Identify which cell holds the provided text, then report its (X, Y) central coordinate. 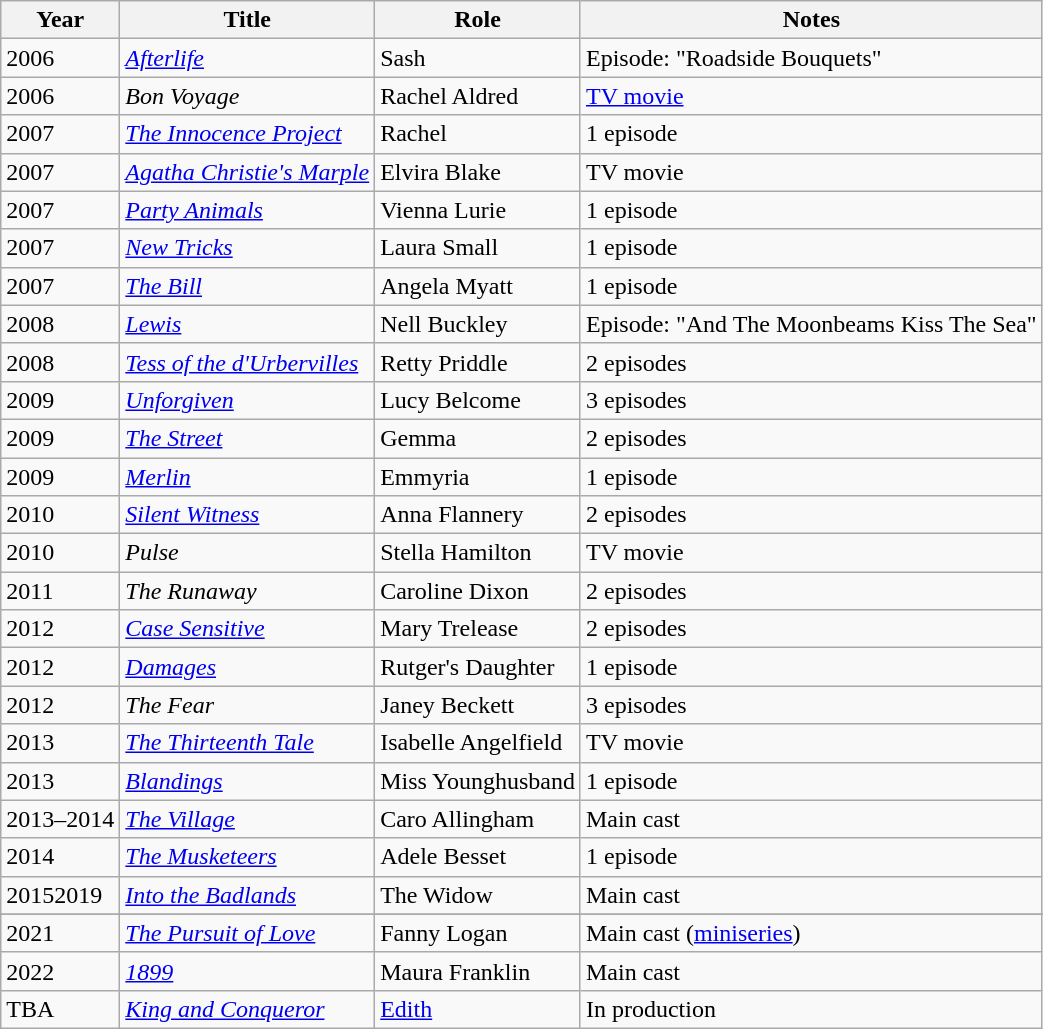
2021 (60, 933)
Retty Priddle (478, 362)
Case Sensitive (248, 629)
Stella Hamilton (478, 553)
Tess of the d'Urbervilles (248, 362)
The Street (248, 438)
King and Conqueror (248, 1009)
Angela Myatt (478, 286)
2014 (60, 857)
The Pursuit of Love (248, 933)
Rachel (478, 134)
2022 (60, 971)
The Runaway (248, 591)
Blandings (248, 781)
The Innocence Project (248, 134)
Anna Flannery (478, 515)
Maura Franklin (478, 971)
2011 (60, 591)
20152019 (60, 895)
Nell Buckley (478, 324)
Rachel Aldred (478, 96)
Mary Trelease (478, 629)
Silent Witness (248, 515)
Notes (811, 20)
Afterlife (248, 58)
Lewis (248, 324)
Caro Allingham (478, 819)
1899 (248, 971)
Bon Voyage (248, 96)
Year (60, 20)
Elvira Blake (478, 172)
Into the Badlands (248, 895)
Lucy Belcome (478, 400)
Vienna Lurie (478, 210)
The Bill (248, 286)
In production (811, 1009)
Isabelle Angelfield (478, 743)
Janey Beckett (478, 705)
Caroline Dixon (478, 591)
Rutger's Daughter (478, 667)
Emmyria (478, 477)
Agatha Christie's Marple (248, 172)
The Thirteenth Tale (248, 743)
Adele Besset (478, 857)
Merlin (248, 477)
Edith (478, 1009)
Title (248, 20)
The Fear (248, 705)
The Village (248, 819)
Miss Younghusband (478, 781)
Sash (478, 58)
2013–2014 (60, 819)
The Musketeers (248, 857)
TBA (60, 1009)
The Widow (478, 895)
Episode: "Roadside Bouquets" (811, 58)
Unforgiven (248, 400)
Party Animals (248, 210)
Episode: "And The Moonbeams Kiss The Sea" (811, 324)
Fanny Logan (478, 933)
Role (478, 20)
Gemma (478, 438)
New Tricks (248, 248)
Main cast (miniseries) (811, 933)
Damages (248, 667)
Laura Small (478, 248)
Pulse (248, 553)
